Determine the (X, Y) coordinate at the center of the cell enclosing the given text.  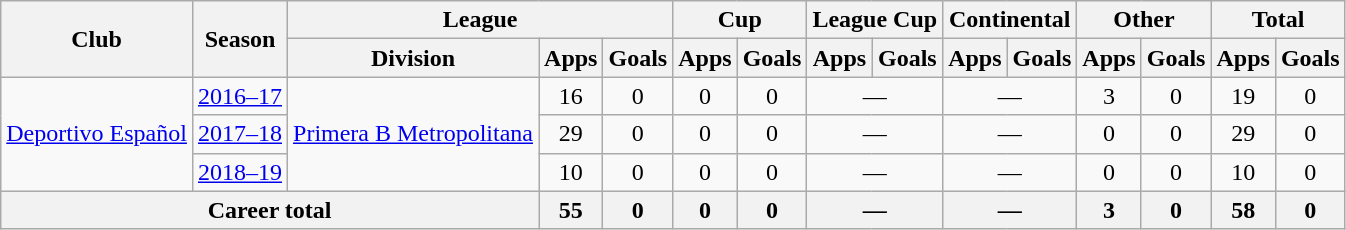
55 (571, 210)
Cup (740, 20)
2016–17 (240, 96)
League Cup (875, 20)
Deportivo Español (97, 134)
16 (571, 96)
58 (1243, 210)
2017–18 (240, 134)
Club (97, 39)
19 (1243, 96)
Primera B Metropolitana (414, 134)
League (480, 20)
2018–19 (240, 172)
Career total (270, 210)
Total (1278, 20)
Division (414, 58)
Other (1144, 20)
Continental (1010, 20)
Season (240, 39)
